Capture the cell that displays the provided text and extract its [x, y] central coordinate. 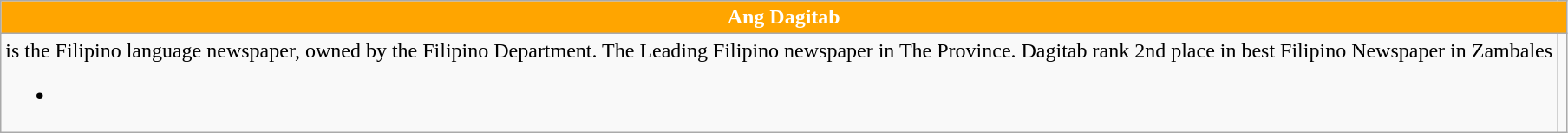
Ang Dagitab [784, 17]
